Search for the cell housing the specified text and yield its (X, Y) center coordinate. 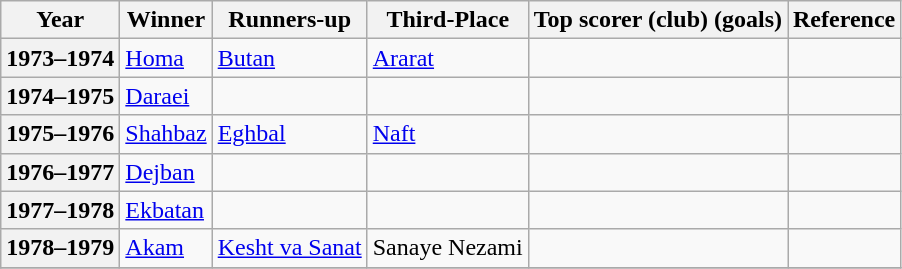
1974–1975 (60, 96)
Dejban (166, 172)
Runners-up (290, 20)
1975–1976 (60, 134)
Eghbal (290, 134)
1978–1979 (60, 248)
Butan (290, 58)
Top scorer (club) (goals) (658, 20)
Winner (166, 20)
Year (60, 20)
Kesht va Sanat (290, 248)
1977–1978 (60, 210)
Ekbatan (166, 210)
Reference (844, 20)
1976–1977 (60, 172)
Shahbaz (166, 134)
Naft (448, 134)
Homa (166, 58)
1973–1974 (60, 58)
Sanaye Nezami (448, 248)
Ararat (448, 58)
Daraei (166, 96)
Third-Place (448, 20)
Akam (166, 248)
